Provide the (X, Y) coordinate of the cell's center where the given text is located.  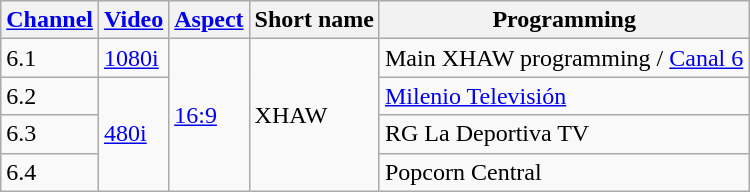
Channel (50, 20)
RG La Deportiva TV (564, 134)
Video (134, 20)
6.4 (50, 172)
1080i (134, 58)
Short name (314, 20)
Popcorn Central (564, 172)
Programming (564, 20)
6.3 (50, 134)
6.2 (50, 96)
6.1 (50, 58)
16:9 (209, 115)
Main XHAW programming / Canal 6 (564, 58)
Milenio Televisión (564, 96)
Aspect (209, 20)
XHAW (314, 115)
480i (134, 134)
